Output the (x, y) coordinate of the center of the cell containing the given text.  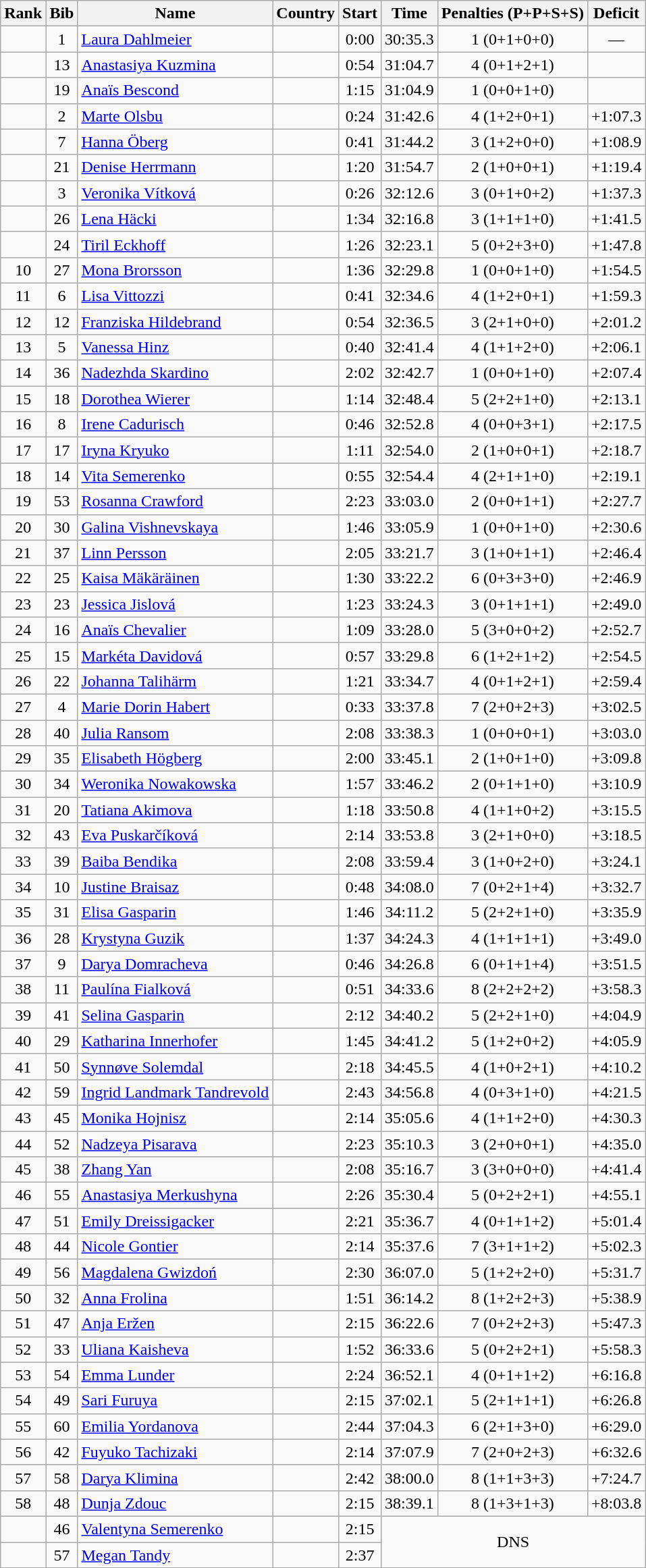
Vanessa Hinz (176, 348)
1:37 (360, 938)
32:23.1 (410, 244)
33:24.3 (410, 604)
2 (0+0+1+1) (512, 502)
4 (1+0+2+1) (512, 1066)
Zhang Yan (176, 1170)
+1:41.5 (616, 219)
2:00 (360, 759)
2 (1+0+1+0) (512, 759)
7 (3+1+1+2) (512, 1247)
2:24 (360, 1375)
1:18 (360, 810)
Magdalena Gwizdoń (176, 1272)
+2:30.6 (616, 527)
1:26 (360, 244)
35:36.7 (410, 1221)
+2:46.4 (616, 553)
3 (1+1+1+0) (512, 219)
+1:37.3 (616, 193)
36:07.0 (410, 1272)
33:22.2 (410, 578)
+5:01.4 (616, 1221)
Deficit (616, 13)
8 (62, 425)
35:30.4 (410, 1195)
Lisa Vittozzi (176, 296)
37:02.1 (410, 1401)
4 (1+1+0+2) (512, 810)
+3:09.8 (616, 759)
0:00 (360, 39)
2:12 (360, 1015)
1:30 (360, 578)
+3:32.7 (616, 887)
Eva Puskarčíková (176, 836)
Name (176, 13)
31:54.7 (410, 167)
31:04.7 (410, 65)
1:51 (360, 1298)
Justine Braisaz (176, 887)
+1:07.3 (616, 116)
Anna Frolina (176, 1298)
37:07.9 (410, 1452)
Darya Domracheva (176, 964)
33:29.8 (410, 655)
6 (62, 296)
Krystyna Guzik (176, 938)
5 (1+2+0+2) (512, 1041)
34:08.0 (410, 887)
Anastasiya Kuzmina (176, 65)
Julia Ransom (176, 732)
Anja Eržen (176, 1324)
Dunja Zdouc (176, 1503)
2:42 (360, 1478)
3 (0+1+0+2) (512, 193)
+2:27.7 (616, 502)
32:29.8 (410, 270)
1:57 (360, 784)
Kaisa Mäkäräinen (176, 578)
4 (2+1+1+0) (512, 476)
Monika Hojnisz (176, 1118)
1:11 (360, 450)
+6:26.8 (616, 1401)
1:14 (360, 399)
6 (0+3+3+0) (512, 578)
Franziska Hildebrand (176, 322)
Nadezhda Skardino (176, 373)
32:34.6 (410, 296)
Lena Häcki (176, 219)
0:55 (360, 476)
Megan Tandy (176, 1555)
Start (360, 13)
Anastasiya Merkushyna (176, 1195)
Elisabeth Högberg (176, 759)
Nadzeya Pisarava (176, 1144)
33:21.7 (410, 553)
Time (410, 13)
1:52 (360, 1349)
5 (1+2+2+0) (512, 1272)
+3:18.5 (616, 836)
Emma Lunder (176, 1375)
2:43 (360, 1092)
Linn Persson (176, 553)
1:15 (360, 90)
5 (62, 348)
Dorothea Wierer (176, 399)
34:45.5 (410, 1066)
Vita Semerenko (176, 476)
+6:29.0 (616, 1426)
+5:47.3 (616, 1324)
+2:17.5 (616, 425)
Sari Furuya (176, 1401)
+6:16.8 (616, 1375)
7 (62, 142)
8 (1+2+2+3) (512, 1298)
31:44.2 (410, 142)
36:22.6 (410, 1324)
+3:24.1 (616, 861)
1:20 (360, 167)
Selina Gasparin (176, 1015)
36:33.6 (410, 1349)
2:26 (360, 1195)
+5:58.3 (616, 1349)
32:54.0 (410, 450)
Nicole Gontier (176, 1247)
+4:21.5 (616, 1092)
2:18 (360, 1066)
34:40.2 (410, 1015)
+8:03.8 (616, 1503)
0:33 (360, 707)
Emily Dreissigacker (176, 1221)
33:03.0 (410, 502)
9 (62, 964)
32:42.7 (410, 373)
33:50.8 (410, 810)
31:42.6 (410, 116)
34:56.8 (410, 1092)
4 (62, 707)
5 (3+0+0+2) (512, 630)
Laura Dahlmeier (176, 39)
Denise Herrmann (176, 167)
33:38.3 (410, 732)
+1:47.8 (616, 244)
Tatiana Akimova (176, 810)
+4:55.1 (616, 1195)
2:37 (360, 1555)
+3:35.9 (616, 913)
33:28.0 (410, 630)
Synnøve Solemdal (176, 1066)
Rosanna Crawford (176, 502)
+1:19.4 (616, 167)
2:02 (360, 373)
— (616, 39)
1 (0+1+0+0) (512, 39)
Elisa Gasparin (176, 913)
Valentyna Semerenko (176, 1529)
0:48 (360, 887)
33:37.8 (410, 707)
Marte Olsbu (176, 116)
+4:41.4 (616, 1170)
32:52.8 (410, 425)
35:05.6 (410, 1118)
+3:49.0 (616, 938)
6 (0+1+1+4) (512, 964)
Emilia Yordanova (176, 1426)
8 (1+3+1+3) (512, 1503)
34:41.2 (410, 1041)
1:23 (360, 604)
4 (0+0+3+1) (512, 425)
4 (1+1+1+1) (512, 938)
2 (0+1+1+0) (512, 784)
32:48.4 (410, 399)
33:53.8 (410, 836)
+2:19.1 (616, 476)
+4:35.0 (616, 1144)
Rank (23, 13)
2:30 (360, 1272)
32:36.5 (410, 322)
30:35.3 (410, 39)
7 (0+2+1+4) (512, 887)
8 (1+1+3+3) (512, 1478)
0:57 (360, 655)
5 (2+1+1+1) (512, 1401)
+6:32.6 (616, 1452)
Anaïs Bescond (176, 90)
Country (306, 13)
1:36 (360, 270)
3 (2+0+0+1) (512, 1144)
Fuyuko Tachizaki (176, 1452)
+1:54.5 (616, 270)
3 (1+2+0+0) (512, 142)
5 (0+2+3+0) (512, 244)
Veronika Vítková (176, 193)
Mona Brorsson (176, 270)
0:26 (360, 193)
33:05.9 (410, 527)
Ingrid Landmark Tandrevold (176, 1092)
33:46.2 (410, 784)
+4:04.9 (616, 1015)
36:14.2 (410, 1298)
+2:07.4 (616, 373)
33:34.7 (410, 681)
Weronika Nowakowska (176, 784)
Johanna Talihärm (176, 681)
7 (0+2+2+3) (512, 1324)
Anaïs Chevalier (176, 630)
3 (1+0+2+0) (512, 861)
1:09 (360, 630)
0:40 (360, 348)
+2:46.9 (616, 578)
+3:15.5 (616, 810)
+1:59.3 (616, 296)
3 (3+0+0+0) (512, 1170)
+3:03.0 (616, 732)
31:04.9 (410, 90)
Galina Vishnevskaya (176, 527)
Markéta Davidová (176, 655)
2 (62, 116)
34:24.3 (410, 938)
Penalties (P+P+S+S) (512, 13)
2:21 (360, 1221)
Baiba Bendika (176, 861)
0:24 (360, 116)
+4:10.2 (616, 1066)
+2:01.2 (616, 322)
33:59.4 (410, 861)
+7:24.7 (616, 1478)
35:16.7 (410, 1170)
34:11.2 (410, 913)
1:21 (360, 681)
DNS (513, 1542)
Bib (62, 13)
+3:58.3 (616, 990)
+3:10.9 (616, 784)
Iryna Kryuko (176, 450)
6 (1+2+1+2) (512, 655)
Tiril Eckhoff (176, 244)
38:39.1 (410, 1503)
34:33.6 (410, 990)
1 (62, 39)
Paulína Fialková (176, 990)
+3:51.5 (616, 964)
+1:08.9 (616, 142)
1 (0+0+0+1) (512, 732)
2:44 (360, 1426)
Darya Klimina (176, 1478)
35:10.3 (410, 1144)
1:45 (360, 1041)
+2:52.7 (616, 630)
+3:02.5 (616, 707)
+4:30.3 (616, 1118)
32:16.8 (410, 219)
2:05 (360, 553)
Hanna Öberg (176, 142)
+2:18.7 (616, 450)
8 (2+2+2+2) (512, 990)
33:45.1 (410, 759)
32:54.4 (410, 476)
3 (1+0+1+1) (512, 553)
+5:02.3 (616, 1247)
34:26.8 (410, 964)
59 (62, 1092)
1:34 (360, 219)
+5:38.9 (616, 1298)
4 (0+3+1+0) (512, 1092)
3 (62, 193)
+2:59.4 (616, 681)
Marie Dorin Habert (176, 707)
Uliana Kaisheva (176, 1349)
+2:06.1 (616, 348)
60 (62, 1426)
36:52.1 (410, 1375)
+4:05.9 (616, 1041)
+2:54.5 (616, 655)
+2:13.1 (616, 399)
Irene Cadurisch (176, 425)
+2:49.0 (616, 604)
Jessica Jislová (176, 604)
38:00.0 (410, 1478)
Katharina Innerhofer (176, 1041)
6 (2+1+3+0) (512, 1426)
37:04.3 (410, 1426)
0:51 (360, 990)
32:12.6 (410, 193)
35:37.6 (410, 1247)
+5:31.7 (616, 1272)
32:41.4 (410, 348)
3 (0+1+1+1) (512, 604)
